Pinpoint the cell where the given text exists, returning its [X, Y] midpoint coordinate. 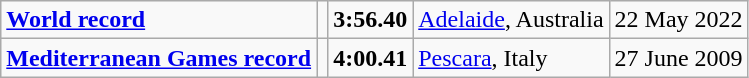
World record [159, 20]
27 June 2009 [678, 58]
3:56.40 [370, 20]
Pescara, Italy [511, 58]
Adelaide, Australia [511, 20]
22 May 2022 [678, 20]
4:00.41 [370, 58]
Mediterranean Games record [159, 58]
